Locate the cell with the specified text and output its [X, Y] center coordinate. 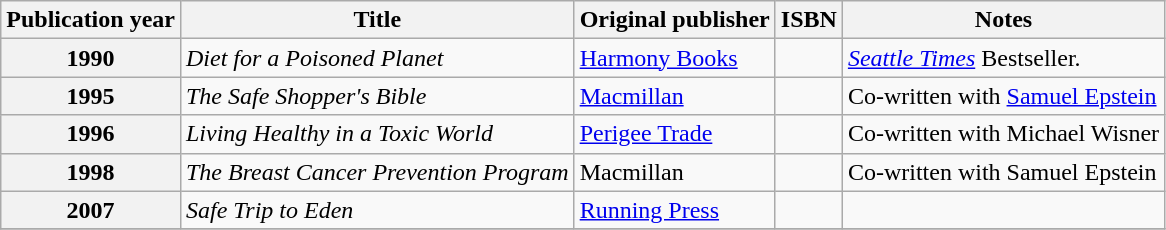
Notes [1003, 20]
1996 [91, 134]
Perigee Trade [674, 134]
Running Press [674, 210]
Seattle Times Bestseller. [1003, 58]
Living Healthy in a Toxic World [377, 134]
Co-written with Michael Wisner [1003, 134]
2007 [91, 210]
1990 [91, 58]
Title [377, 20]
Harmony Books [674, 58]
ISBN [808, 20]
1998 [91, 172]
Publication year [91, 20]
Diet for a Poisoned Planet [377, 58]
The Safe Shopper's Bible [377, 96]
Original publisher [674, 20]
1995 [91, 96]
Safe Trip to Eden [377, 210]
The Breast Cancer Prevention Program [377, 172]
